Provide the (X, Y) coordinate of the cell's center where the given text is located.  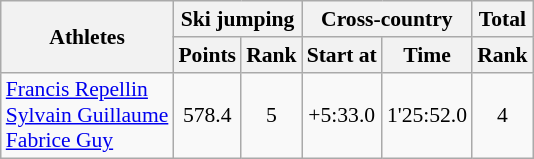
1'25:52.0 (427, 116)
Start at (342, 55)
Total (502, 19)
4 (502, 116)
578.4 (207, 116)
5 (272, 116)
Ski jumping (237, 19)
Cross-country (387, 19)
+5:33.0 (342, 116)
Points (207, 55)
Francis RepellinSylvain GuillaumeFabrice Guy (88, 116)
Athletes (88, 36)
Time (427, 55)
